Scan for the cell matching the given text and deliver its [x, y] coordinate at center. 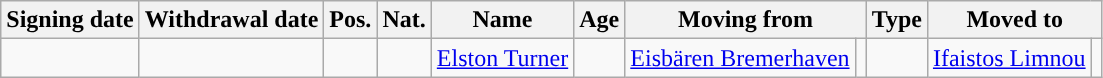
Name [502, 20]
Moving from [746, 20]
Ifaistos Limnou [1009, 58]
Withdrawal date [232, 20]
Age [600, 20]
Type [896, 20]
Pos. [350, 20]
Elston Turner [502, 58]
Eisbären Bremerhaven [740, 58]
Nat. [404, 20]
Moved to [1014, 20]
Signing date [70, 20]
